Return (x, y) of the center of cell containing provided text 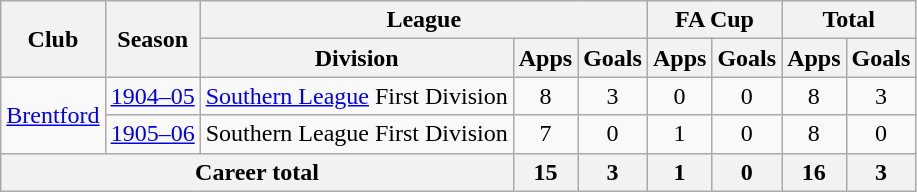
Total (849, 20)
Division (356, 58)
League (424, 20)
Career total (257, 172)
1904–05 (152, 96)
Season (152, 39)
FA Cup (714, 20)
1905–06 (152, 134)
16 (814, 172)
15 (545, 172)
7 (545, 134)
Club (53, 39)
Brentford (53, 115)
